Return [X, Y] of the center of cell containing provided text 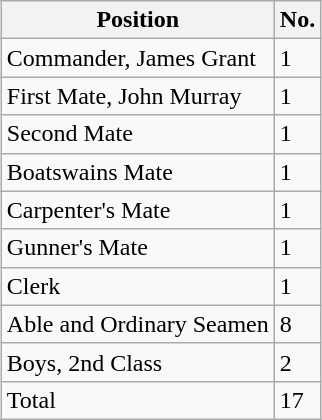
Total [138, 400]
First Mate, John Murray [138, 96]
Gunner's Mate [138, 248]
Carpenter's Mate [138, 210]
8 [297, 324]
2 [297, 362]
Commander, James Grant [138, 58]
Clerk [138, 286]
No. [297, 20]
Boys, 2nd Class [138, 362]
Position [138, 20]
Able and Ordinary Seamen [138, 324]
Second Mate [138, 134]
17 [297, 400]
Boatswains Mate [138, 172]
